Search for the cell housing the specified text and yield its [X, Y] center coordinate. 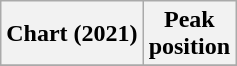
Peakposition [189, 34]
Chart (2021) [72, 34]
